For the text-containing cell, return its midpoint in (X, Y) coordinate format. 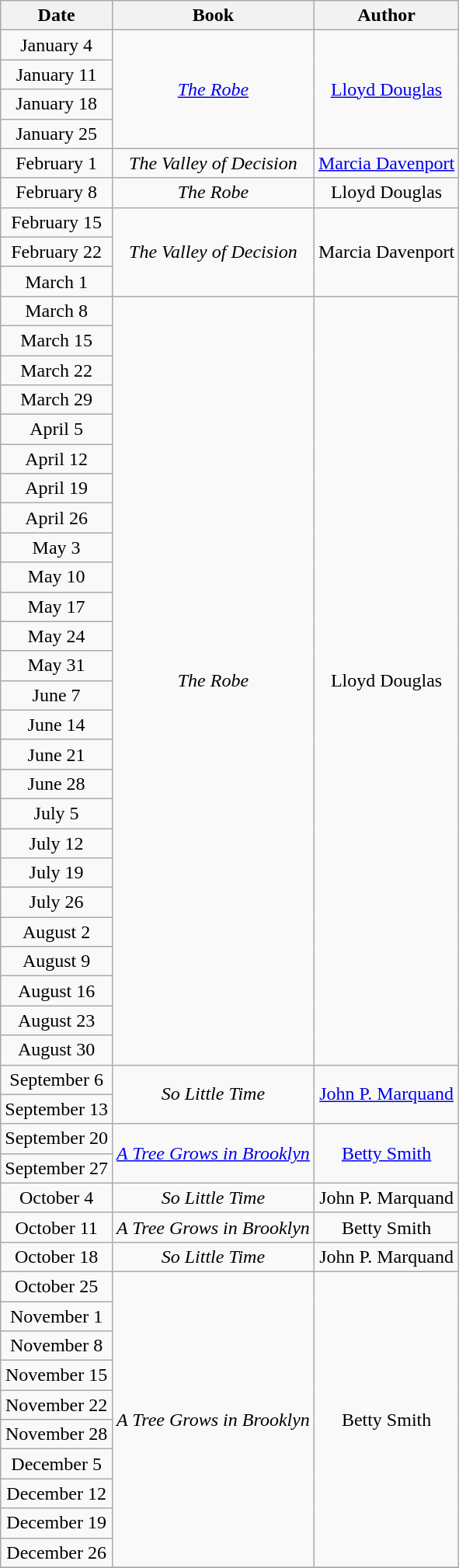
February 15 (57, 222)
December 19 (57, 1523)
March 8 (57, 311)
January 18 (57, 104)
July 19 (57, 873)
October 11 (57, 1227)
September 6 (57, 1080)
June 7 (57, 695)
March 22 (57, 370)
Book (213, 16)
November 1 (57, 1316)
January 25 (57, 134)
October 18 (57, 1257)
March 15 (57, 340)
June 28 (57, 784)
October 25 (57, 1286)
June 21 (57, 754)
May 31 (57, 666)
November 8 (57, 1346)
May 24 (57, 636)
July 12 (57, 843)
November 28 (57, 1434)
September 27 (57, 1168)
November 15 (57, 1375)
September 20 (57, 1139)
July 5 (57, 813)
March 1 (57, 281)
March 29 (57, 400)
June 14 (57, 725)
February 8 (57, 193)
February 22 (57, 252)
December 26 (57, 1552)
August 9 (57, 961)
August 30 (57, 1050)
April 26 (57, 518)
August 23 (57, 1020)
August 16 (57, 991)
January 4 (57, 45)
January 11 (57, 75)
November 22 (57, 1405)
April 12 (57, 459)
December 12 (57, 1493)
May 17 (57, 607)
Date (57, 16)
October 4 (57, 1198)
July 26 (57, 902)
Author (386, 16)
December 5 (57, 1464)
May 10 (57, 577)
February 1 (57, 163)
August 2 (57, 932)
April 5 (57, 429)
April 19 (57, 488)
May 3 (57, 548)
September 13 (57, 1109)
